Determine the (X, Y) coordinate at the center of the cell enclosing the given text.  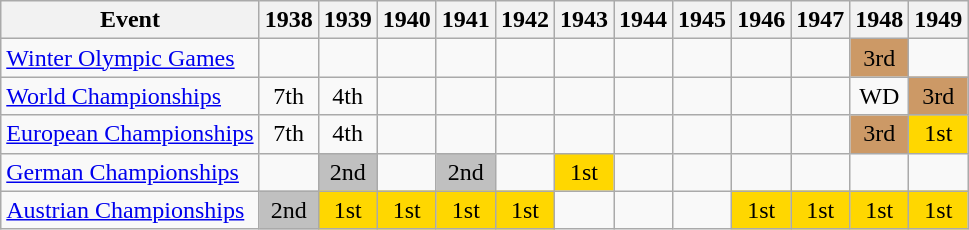
1949 (938, 20)
European Championships (130, 134)
1942 (524, 20)
Winter Olympic Games (130, 58)
1946 (762, 20)
WD (880, 96)
1948 (880, 20)
1947 (820, 20)
1939 (348, 20)
Event (130, 20)
1945 (702, 20)
1944 (644, 20)
World Championships (130, 96)
1943 (584, 20)
Austrian Championships (130, 210)
German Championships (130, 172)
1938 (288, 20)
1941 (466, 20)
1940 (406, 20)
